Search for the cell housing the specified text and yield its (X, Y) center coordinate. 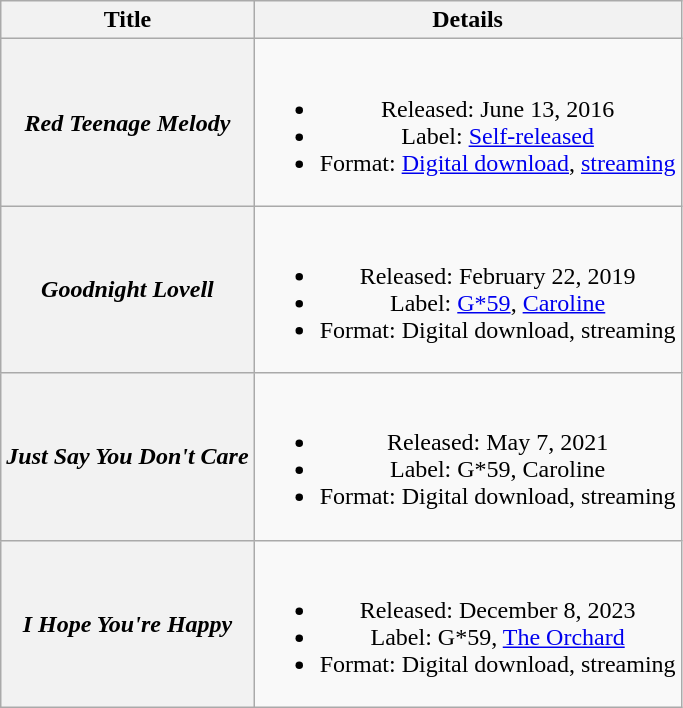
Released: June 13, 2016Label: Self-releasedFormat: Digital download, streaming (468, 122)
Released: May 7, 2021Label: G*59, CarolineFormat: Digital download, streaming (468, 456)
Goodnight Lovell (128, 290)
Details (468, 20)
Red Teenage Melody (128, 122)
I Hope You're Happy (128, 624)
Just Say You Don't Care (128, 456)
Released: December 8, 2023Label: G*59, The OrchardFormat: Digital download, streaming (468, 624)
Released: February 22, 2019Label: G*59, CarolineFormat: Digital download, streaming (468, 290)
Title (128, 20)
